Extract the (X, Y) coordinate from the center of the cell holding the provided text.  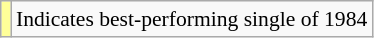
Indicates best-performing single of 1984 (192, 19)
